From the cell containing the given text, extract its center point as [X, Y] coordinate. 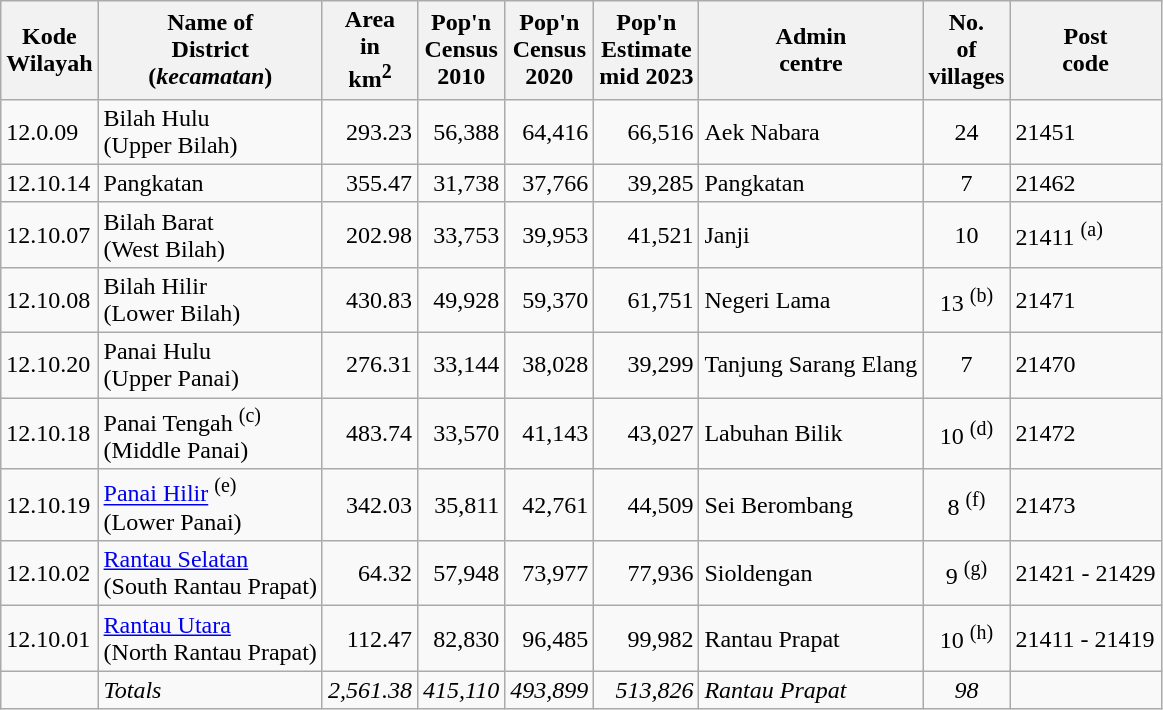
Pop'nEstimatemid 2023 [646, 50]
21462 [1086, 183]
2,561.38 [370, 690]
44,509 [646, 505]
96,485 [550, 638]
13 (b) [966, 300]
Panai Hulu (Upper Panai) [210, 366]
10 (h) [966, 638]
42,761 [550, 505]
21411 - 21419 [1086, 638]
61,751 [646, 300]
35,811 [460, 505]
355.47 [370, 183]
Postcode [1086, 50]
99,982 [646, 638]
Sei Berombang [811, 505]
Rantau Utara (North Rantau Prapat) [210, 638]
39,953 [550, 234]
12.10.08 [50, 300]
Panai Tengah (c) (Middle Panai) [210, 434]
82,830 [460, 638]
9 (g) [966, 574]
38,028 [550, 366]
Bilah Hilir (Lower Bilah) [210, 300]
No. ofvillages [966, 50]
21471 [1086, 300]
56,388 [460, 132]
Name ofDistrict(kecamatan) [210, 50]
21473 [1086, 505]
64.32 [370, 574]
202.98 [370, 234]
21421 - 21429 [1086, 574]
12.10.19 [50, 505]
Aek Nabara [811, 132]
Bilah Hulu (Upper Bilah) [210, 132]
Kode Wilayah [50, 50]
Sioldengan [811, 574]
Pop'nCensus2010 [460, 50]
33,753 [460, 234]
293.23 [370, 132]
98 [966, 690]
Admincentre [811, 50]
276.31 [370, 366]
43,027 [646, 434]
430.83 [370, 300]
33,144 [460, 366]
39,299 [646, 366]
31,738 [460, 183]
21451 [1086, 132]
64,416 [550, 132]
8 (f) [966, 505]
10 [966, 234]
Totals [210, 690]
41,143 [550, 434]
24 [966, 132]
415,110 [460, 690]
33,570 [460, 434]
493,899 [550, 690]
Areain km2 [370, 50]
39,285 [646, 183]
49,928 [460, 300]
37,766 [550, 183]
12.10.02 [50, 574]
Labuhan Bilik [811, 434]
77,936 [646, 574]
21470 [1086, 366]
Negeri Lama [811, 300]
59,370 [550, 300]
Janji [811, 234]
12.10.18 [50, 434]
12.10.14 [50, 183]
483.74 [370, 434]
Bilah Barat (West Bilah) [210, 234]
21472 [1086, 434]
Pop'nCensus2020 [550, 50]
12.10.20 [50, 366]
12.0.09 [50, 132]
66,516 [646, 132]
Panai Hilir (e) (Lower Panai) [210, 505]
342.03 [370, 505]
21411 (a) [1086, 234]
12.10.01 [50, 638]
Rantau Selatan (South Rantau Prapat) [210, 574]
112.47 [370, 638]
10 (d) [966, 434]
513,826 [646, 690]
57,948 [460, 574]
Tanjung Sarang Elang [811, 366]
73,977 [550, 574]
41,521 [646, 234]
12.10.07 [50, 234]
